From the cell containing the given text, extract its center point as [X, Y] coordinate. 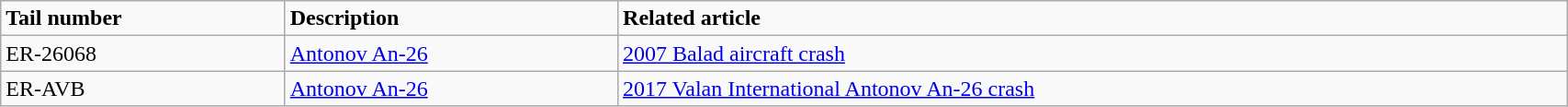
Related article [1093, 18]
2007 Balad aircraft crash [1093, 53]
ER-AVB [143, 89]
2017 Valan International Antonov An-26 crash [1093, 89]
Description [451, 18]
ER-26068 [143, 53]
Tail number [143, 18]
